Extract the [X, Y] coordinate from the center of the cell holding the provided text.  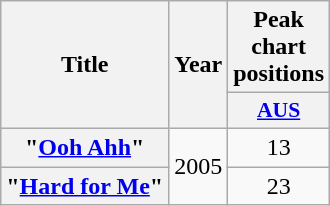
Title [85, 65]
2005 [198, 166]
"Hard for Me" [85, 185]
Year [198, 65]
Peak chart positions [279, 47]
"Ooh Ahh" [85, 147]
AUS [279, 111]
23 [279, 185]
13 [279, 147]
